Extract the [X, Y] coordinate from the center of the cell holding the provided text.  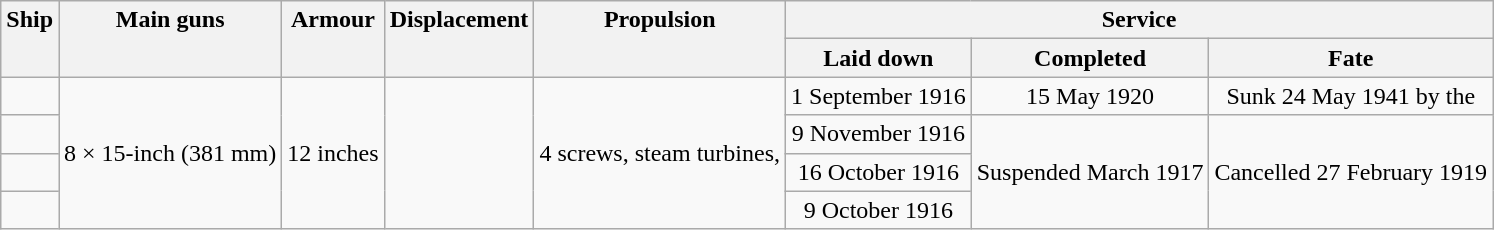
9 October 1916 [879, 210]
16 October 1916 [879, 172]
12 inches [333, 153]
Main guns [170, 39]
Propulsion [660, 39]
4 screws, steam turbines, [660, 153]
Ship [30, 39]
Fate [1351, 58]
9 November 1916 [879, 134]
Completed [1090, 58]
8 × 15-inch (381 mm) [170, 153]
Armour [333, 39]
Cancelled 27 February 1919 [1351, 172]
Service [1140, 20]
15 May 1920 [1090, 96]
1 September 1916 [879, 96]
Sunk 24 May 1941 by the [1351, 96]
Laid down [879, 58]
Suspended March 1917 [1090, 172]
Displacement [459, 39]
